From the cell containing the given text, extract its center point as (X, Y) coordinate. 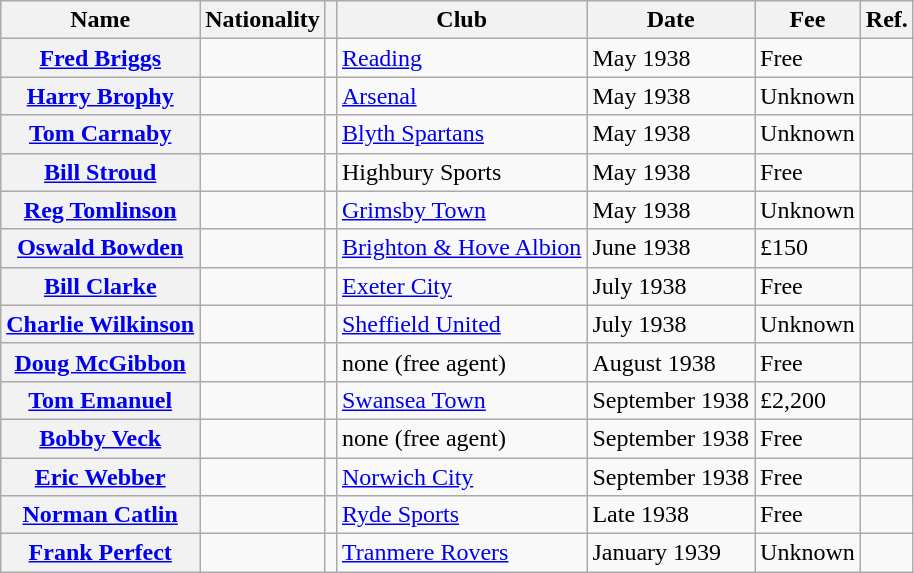
Fee (808, 20)
Doug McGibbon (100, 362)
Brighton & Hove Albion (461, 248)
Club (461, 20)
Bobby Veck (100, 438)
June 1938 (671, 248)
Tom Emanuel (100, 400)
Nationality (263, 20)
Ryde Sports (461, 515)
Fred Briggs (100, 58)
Bill Clarke (100, 286)
Name (100, 20)
Reading (461, 58)
Date (671, 20)
Norwich City (461, 477)
Ref. (886, 20)
Swansea Town (461, 400)
January 1939 (671, 553)
Eric Webber (100, 477)
Tranmere Rovers (461, 553)
£150 (808, 248)
Highbury Sports (461, 172)
August 1938 (671, 362)
Late 1938 (671, 515)
Sheffield United (461, 324)
Reg Tomlinson (100, 210)
£2,200 (808, 400)
Tom Carnaby (100, 134)
Arsenal (461, 96)
Oswald Bowden (100, 248)
Bill Stroud (100, 172)
Exeter City (461, 286)
Grimsby Town (461, 210)
Charlie Wilkinson (100, 324)
Blyth Spartans (461, 134)
Frank Perfect (100, 553)
Harry Brophy (100, 96)
Norman Catlin (100, 515)
